Return (X, Y) of the center of cell containing provided text 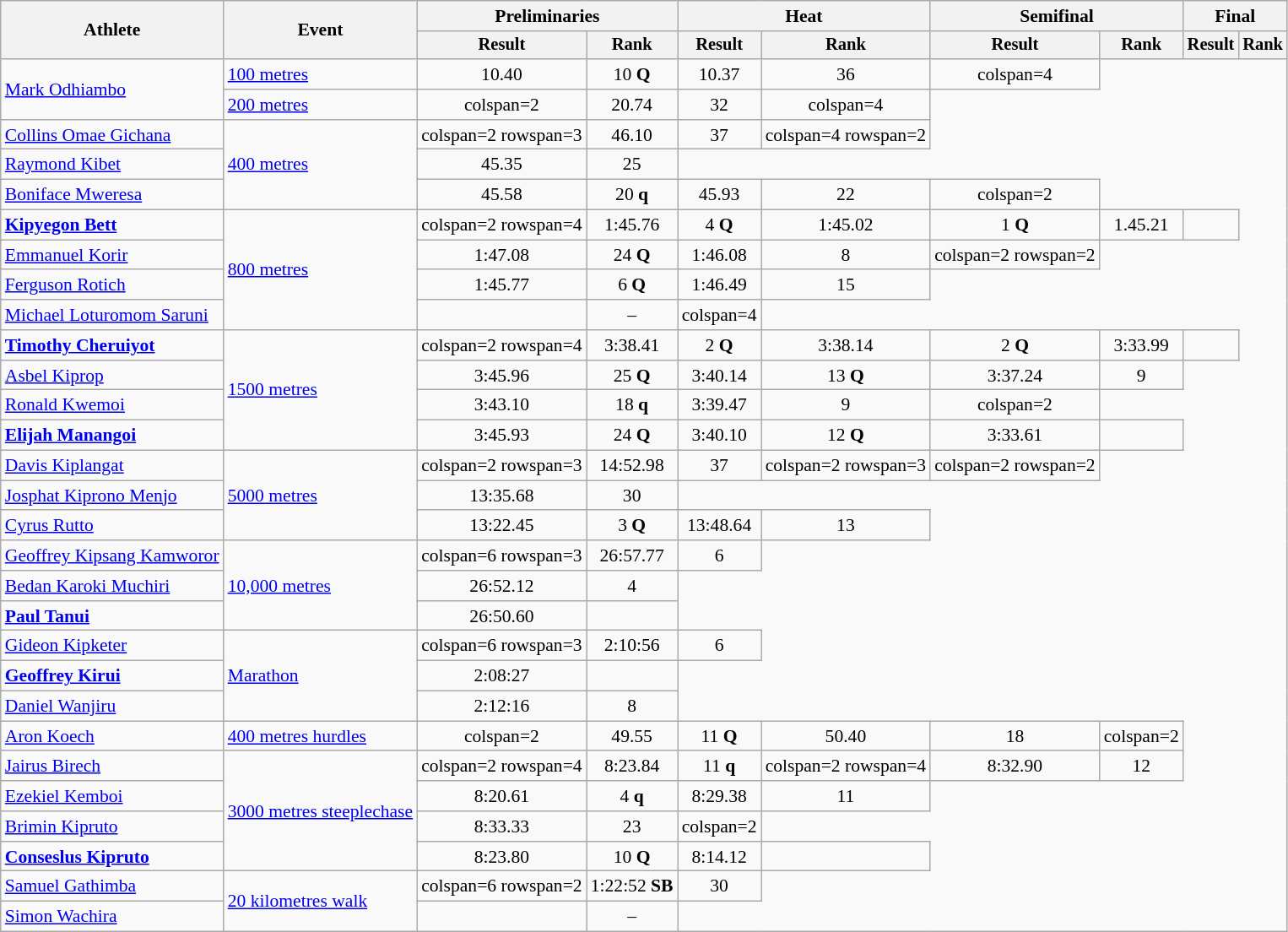
18 q (632, 405)
Semifinal (1057, 16)
Elijah Manangoi (112, 436)
18 (1015, 736)
3:43.10 (501, 405)
4 q (632, 796)
1:45.02 (846, 225)
4 (632, 586)
Preliminaries (547, 16)
36 (846, 74)
20 kilometres walk (321, 902)
Heat (804, 16)
Brimin Kipruto (112, 826)
23 (632, 826)
3000 metres steeplechase (321, 811)
1:46.49 (719, 285)
8:23.84 (632, 767)
13:48.64 (719, 526)
Marathon (321, 675)
1:22:52 SB (632, 886)
11 Q (719, 736)
14:52.98 (632, 466)
Event (321, 30)
400 metres (321, 165)
400 metres hurdles (321, 736)
20.74 (632, 105)
1:45.77 (501, 285)
45.93 (719, 195)
49.55 (632, 736)
8:32.90 (1015, 767)
3:45.96 (501, 376)
25 (632, 165)
Josphat Kiprono Menjo (112, 496)
Ferguson Rotich (112, 285)
Bedan Karoki Muchiri (112, 586)
11 q (719, 767)
26:50.60 (501, 616)
1:46.08 (719, 255)
3:40.14 (719, 376)
26:57.77 (632, 555)
Gideon Kipketer (112, 646)
3:40.10 (719, 436)
800 metres (321, 270)
Conseslus Kipruto (112, 857)
Ezekiel Kemboi (112, 796)
2:10:56 (632, 646)
2:12:16 (501, 707)
46.10 (632, 135)
colspan=4 rowspan=2 (846, 135)
100 metres (321, 74)
Timothy Cheruiyot (112, 345)
Athlete (112, 30)
20 q (632, 195)
13:35.68 (501, 496)
12 (1141, 767)
25 Q (632, 376)
8:14.12 (719, 857)
Raymond Kibet (112, 165)
26:52.12 (501, 586)
2:08:27 (501, 676)
Davis Kiplangat (112, 466)
22 (846, 195)
3:38.41 (632, 345)
8:20.61 (501, 796)
45.35 (501, 165)
12 Q (846, 436)
Geoffrey Kirui (112, 676)
1500 metres (321, 390)
Daniel Wanjiru (112, 707)
32 (719, 105)
6 Q (632, 285)
200 metres (321, 105)
Kipyegon Bett (112, 225)
1:47.08 (501, 255)
8:23.80 (501, 857)
Aron Koech (112, 736)
3:33.61 (1015, 436)
3:39.47 (719, 405)
1.45.21 (1141, 225)
3 Q (632, 526)
Cyrus Rutto (112, 526)
13 Q (846, 376)
1 Q (1015, 225)
13 (846, 526)
10.40 (501, 74)
colspan=6 rowspan=2 (501, 886)
11 (846, 796)
Paul Tanui (112, 616)
Final (1236, 16)
Collins Omae Gichana (112, 135)
3:37.24 (1015, 376)
8:33.33 (501, 826)
13:22.45 (501, 526)
8:29.38 (719, 796)
Boniface Mweresa (112, 195)
15 (846, 285)
Michael Loturomom Saruni (112, 315)
Jairus Birech (112, 767)
Emmanuel Korir (112, 255)
50.40 (846, 736)
Asbel Kiprop (112, 376)
3:45.93 (501, 436)
Mark Odhiambo (112, 89)
3:33.99 (1141, 345)
Geoffrey Kipsang Kamworor (112, 555)
Simon Wachira (112, 917)
10.37 (719, 74)
45.58 (501, 195)
Samuel Gathimba (112, 886)
Ronald Kwemoi (112, 405)
5000 metres (321, 496)
4 Q (719, 225)
1:45.76 (632, 225)
3:38.14 (846, 345)
10,000 metres (321, 586)
